Locate the cell with the specified text and output its [X, Y] center coordinate. 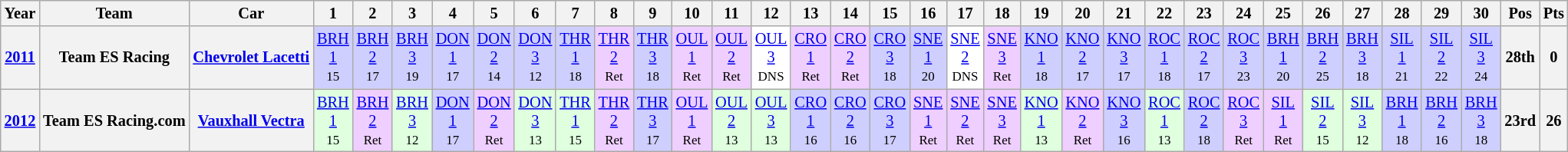
THR317 [652, 121]
ROC217 [1204, 58]
OUL3DNS [771, 58]
BRH2Ret [373, 121]
2 [373, 13]
THR118 [575, 58]
30 [1481, 13]
15 [890, 13]
Car [251, 13]
SIL324 [1481, 58]
20 [1083, 13]
SIL222 [1441, 58]
22 [1164, 13]
SNE120 [928, 58]
17 [965, 13]
OUL313 [771, 121]
2011 [20, 58]
9 [652, 13]
BRH312 [412, 121]
Team ES Racing.com [114, 121]
SNE1Ret [928, 121]
KNO217 [1083, 58]
CRO1Ret [810, 58]
OUL213 [731, 121]
19 [1041, 13]
THR115 [575, 121]
13 [810, 13]
CRO317 [890, 121]
DON2Ret [494, 121]
KNO118 [1041, 58]
ROC3Ret [1243, 121]
23rd [1520, 121]
SIL1Ret [1283, 121]
BRH225 [1323, 58]
24 [1243, 13]
6 [535, 13]
BRH120 [1283, 58]
28 [1402, 13]
5 [494, 13]
THR318 [652, 58]
Vauxhall Vectra [251, 121]
Pts [1553, 13]
BRH118 [1402, 121]
DON313 [535, 121]
Team ES Racing [114, 58]
ROC118 [1164, 58]
Team [114, 13]
CRO116 [810, 121]
18 [1002, 13]
0 [1553, 58]
KNO317 [1124, 58]
14 [850, 13]
8 [614, 13]
BRH217 [373, 58]
25 [1283, 13]
2012 [20, 121]
OUL2Ret [731, 58]
ROC113 [1164, 121]
10 [692, 13]
KNO316 [1124, 121]
29 [1441, 13]
12 [771, 13]
11 [731, 13]
CRO318 [890, 58]
27 [1362, 13]
21 [1124, 13]
SIL312 [1362, 121]
SIL215 [1323, 121]
SNE2Ret [965, 121]
CRO2Ret [850, 58]
KNO113 [1041, 121]
1 [333, 13]
SIL121 [1402, 58]
Pos [1520, 13]
Chevrolet Lacetti [251, 58]
ROC323 [1243, 58]
SNE2DNS [965, 58]
ROC218 [1204, 121]
23 [1204, 13]
Year [20, 13]
DON214 [494, 58]
KNO2Ret [1083, 121]
CRO216 [850, 121]
BRH319 [412, 58]
16 [928, 13]
28th [1520, 58]
7 [575, 13]
4 [453, 13]
DON312 [535, 58]
BRH216 [1441, 121]
3 [412, 13]
